Return (X, Y) of the center of cell containing provided text 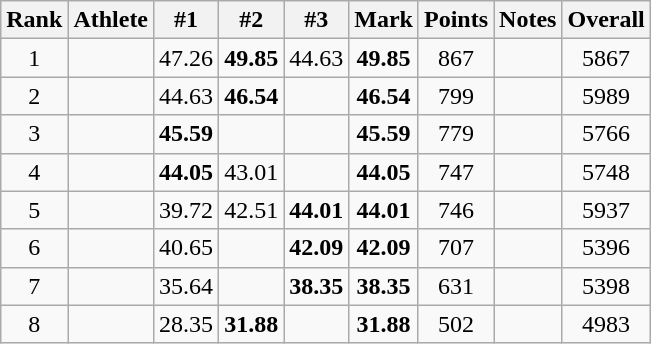
5989 (606, 96)
5 (34, 210)
7 (34, 286)
502 (456, 324)
42.51 (252, 210)
5766 (606, 134)
8 (34, 324)
3 (34, 134)
5748 (606, 172)
6 (34, 248)
5398 (606, 286)
5867 (606, 58)
28.35 (186, 324)
1 (34, 58)
4983 (606, 324)
799 (456, 96)
Overall (606, 20)
746 (456, 210)
Points (456, 20)
5937 (606, 210)
35.64 (186, 286)
747 (456, 172)
40.65 (186, 248)
Athlete (111, 20)
4 (34, 172)
779 (456, 134)
39.72 (186, 210)
#1 (186, 20)
#2 (252, 20)
2 (34, 96)
867 (456, 58)
Rank (34, 20)
#3 (316, 20)
Notes (528, 20)
43.01 (252, 172)
707 (456, 248)
631 (456, 286)
Mark (384, 20)
47.26 (186, 58)
5396 (606, 248)
